Find where the given text appears and provide that cell's center as (X, Y) coordinate. 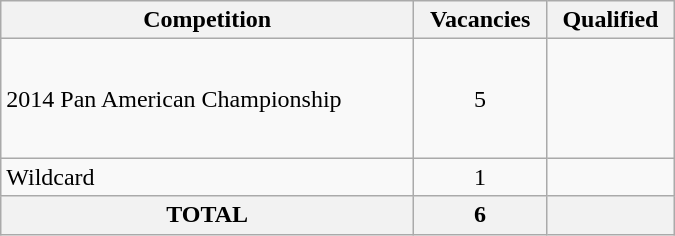
6 (480, 215)
Competition (208, 20)
Vacancies (480, 20)
TOTAL (208, 215)
1 (480, 177)
5 (480, 98)
Qualified (611, 20)
Wildcard (208, 177)
2014 Pan American Championship (208, 98)
